Return the [x, y] coordinate for the center point of the cell that contains the specified text.  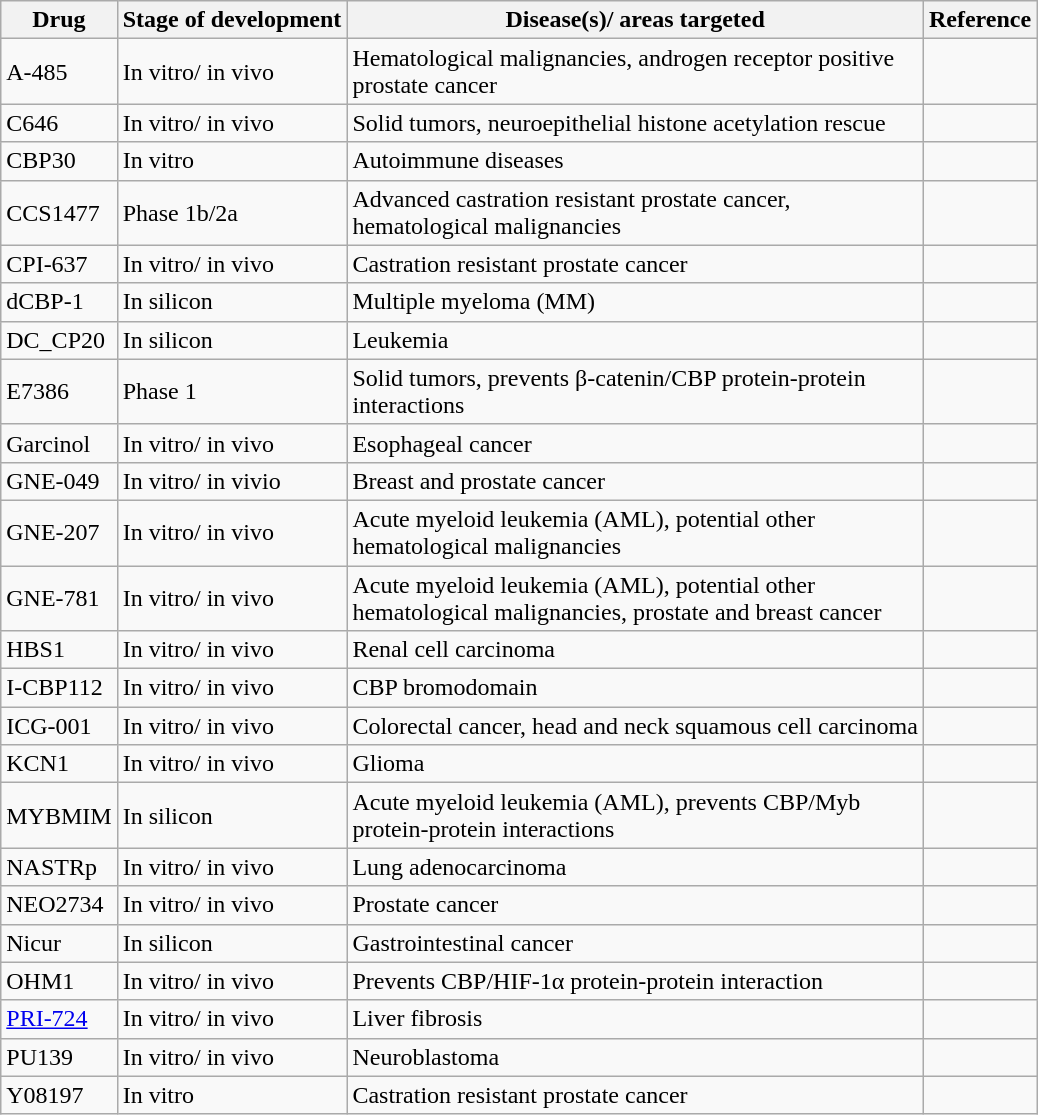
CPI-637 [59, 264]
CCS1477 [59, 212]
CBP30 [59, 161]
Renal cell carcinoma [636, 650]
OHM1 [59, 981]
Prevents CBP/HIF-1α protein-protein interaction [636, 981]
Acute myeloid leukemia (AML), prevents CBP/Mybprotein-protein interactions [636, 816]
KCN1 [59, 764]
Acute myeloid leukemia (AML), potential otherhematological malignancies, prostate and breast cancer [636, 598]
Y08197 [59, 1095]
Reference [980, 20]
Nicur [59, 943]
E7386 [59, 392]
GNE-781 [59, 598]
Hematological malignancies, androgen receptor positiveprostate cancer [636, 72]
I-CBP112 [59, 688]
In vitro/ in vivio [232, 481]
PU139 [59, 1057]
NASTRp [59, 867]
C646 [59, 123]
MYBMIM [59, 816]
dCBP-1 [59, 302]
HBS1 [59, 650]
Prostate cancer [636, 905]
Solid tumors, neuroepithelial histone acetylation rescue [636, 123]
Phase 1b/2a [232, 212]
Breast and prostate cancer [636, 481]
NEO2734 [59, 905]
Drug [59, 20]
Solid tumors, prevents β-catenin/CBP protein-proteininteractions [636, 392]
Colorectal cancer, head and neck squamous cell carcinoma [636, 726]
Leukemia [636, 340]
GNE-207 [59, 532]
ICG-001 [59, 726]
Stage of development [232, 20]
Glioma [636, 764]
Neuroblastoma [636, 1057]
PRI-724 [59, 1019]
Liver fibrosis [636, 1019]
DC_CP20 [59, 340]
Advanced castration resistant prostate cancer,hematological malignancies [636, 212]
Acute myeloid leukemia (AML), potential otherhematological malignancies [636, 532]
Gastrointestinal cancer [636, 943]
Multiple myeloma (MM) [636, 302]
Phase 1 [232, 392]
A-485 [59, 72]
Lung adenocarcinoma [636, 867]
CBP bromodomain [636, 688]
Esophageal cancer [636, 443]
Garcinol [59, 443]
Autoimmune diseases [636, 161]
Disease(s)/ areas targeted [636, 20]
GNE-049 [59, 481]
